Output the [X, Y] coordinate of the center of the cell containing the given text.  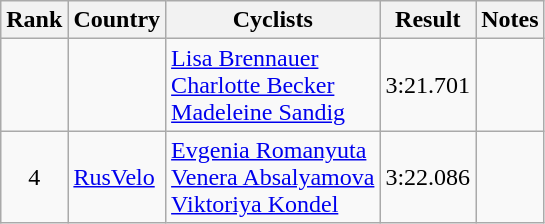
Evgenia RomanyutaVenera AbsalyamovaViktoriya Kondel [273, 177]
RusVelo [117, 177]
Country [117, 20]
Result [428, 20]
3:21.701 [428, 85]
Lisa BrennauerCharlotte BeckerMadeleine Sandig [273, 85]
3:22.086 [428, 177]
Notes [510, 20]
4 [34, 177]
Cyclists [273, 20]
Rank [34, 20]
